Find where the given text appears and provide that cell's center as (x, y) coordinate. 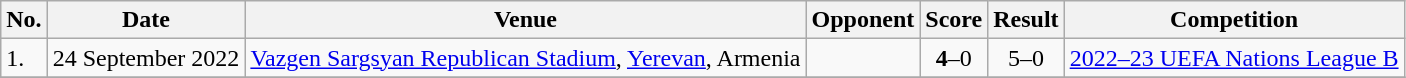
24 September 2022 (146, 58)
Vazgen Sargsyan Republican Stadium, Yerevan, Armenia (526, 58)
Date (146, 20)
Venue (526, 20)
1. (24, 58)
Score (954, 20)
Opponent (863, 20)
4–0 (954, 58)
5–0 (1026, 58)
No. (24, 20)
Result (1026, 20)
Competition (1234, 20)
2022–23 UEFA Nations League B (1234, 58)
